Return the (X, Y) coordinate for the center point of the cell that contains the specified text.  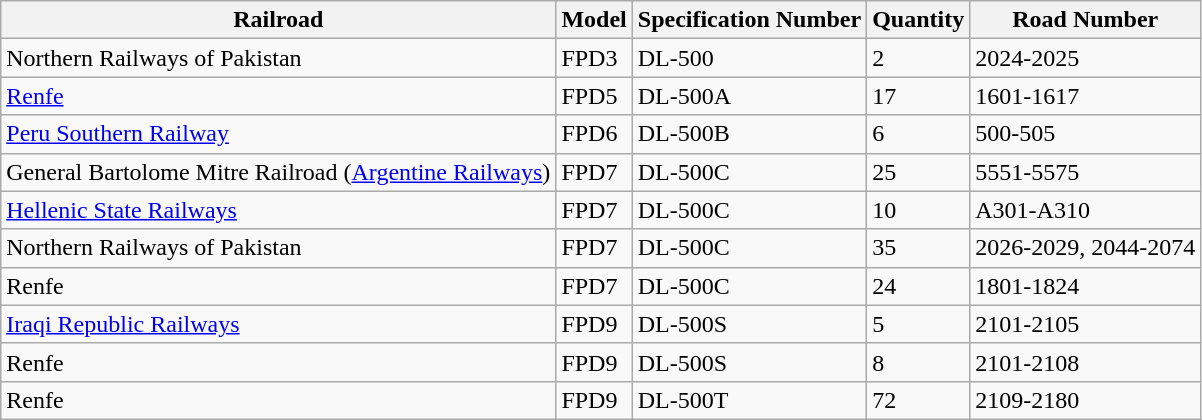
Specification Number (749, 20)
Iraqi Republic Railways (278, 324)
Road Number (1086, 20)
25 (918, 172)
General Bartolome Mitre Railroad (Argentine Railways) (278, 172)
10 (918, 210)
FPD6 (594, 134)
Peru Southern Railway (278, 134)
1601-1617 (1086, 96)
2101-2105 (1086, 324)
500-505 (1086, 134)
6 (918, 134)
2024-2025 (1086, 58)
Railroad (278, 20)
8 (918, 362)
24 (918, 286)
A301-A310 (1086, 210)
2026-2029, 2044-2074 (1086, 248)
Model (594, 20)
35 (918, 248)
5 (918, 324)
FPD5 (594, 96)
2101-2108 (1086, 362)
5551-5575 (1086, 172)
Hellenic State Railways (278, 210)
2 (918, 58)
DL-500T (749, 400)
1801-1824 (1086, 286)
DL-500A (749, 96)
Quantity (918, 20)
2109-2180 (1086, 400)
17 (918, 96)
DL-500B (749, 134)
DL-500 (749, 58)
72 (918, 400)
FPD3 (594, 58)
